Scan for the cell matching the given text and deliver its (x, y) coordinate at center. 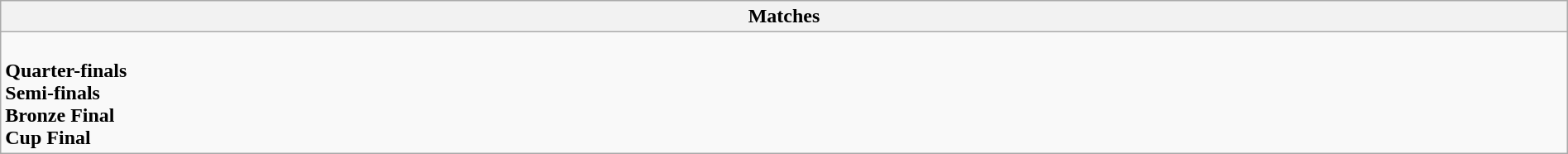
Quarter-finals Semi-finals Bronze Final Cup Final (784, 93)
Matches (784, 17)
